Pinpoint the cell where the given text exists, returning its [x, y] midpoint coordinate. 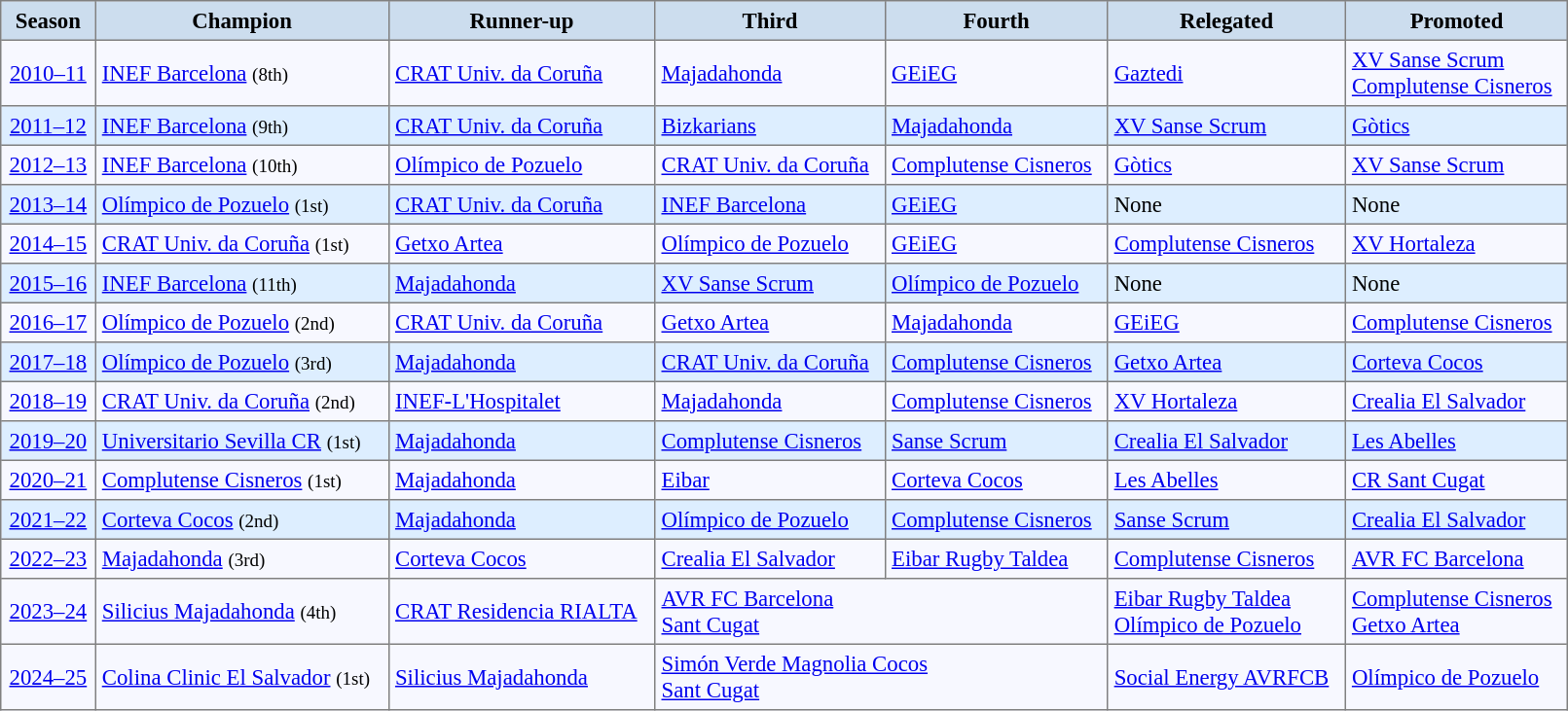
Eibar Rugby Taldea [997, 558]
2013–14 [49, 204]
Olímpico de Pozuelo (3rd) [241, 362]
Olímpico de Pozuelo (1st) [241, 204]
Fourth [997, 20]
INEF Barcelona (8th) [241, 73]
AVR FC Barcelona [1456, 558]
Gaztedi [1226, 73]
INEF Barcelona (9th) [241, 125]
Silicius Majadahonda (4th) [241, 612]
Promoted [1456, 20]
2015–16 [49, 283]
Simón Verde Magnolia Cocos Sant Cugat [882, 677]
Eibar [771, 480]
2014–15 [49, 243]
2018–19 [49, 401]
2019–20 [49, 441]
Third [771, 20]
2010–11 [49, 73]
INEF-L'Hospitalet [522, 401]
Season [49, 20]
INEF Barcelona (11th) [241, 283]
Corteva Cocos (2nd) [241, 519]
2016–17 [49, 322]
CRAT Univ. da Coruña (2nd) [241, 401]
Colina Clinic El Salvador (1st) [241, 677]
INEF Barcelona (10th) [241, 164]
Relegated [1226, 20]
Silicius Majadahonda [522, 677]
CRAT Residencia RIALTA [522, 612]
Eibar Rugby Taldea Olímpico de Pozuelo [1226, 612]
CR Sant Cugat [1456, 480]
Complutense Cisneros (1st) [241, 480]
CRAT Univ. da Coruña (1st) [241, 243]
INEF Barcelona [771, 204]
2012–13 [49, 164]
Complutense Cisneros Getxo Artea [1456, 612]
2021–22 [49, 519]
Runner-up [522, 20]
Champion [241, 20]
Social Energy AVRFCB [1226, 677]
Universitario Sevilla CR (1st) [241, 441]
Olímpico de Pozuelo (2nd) [241, 322]
2017–18 [49, 362]
2023–24 [49, 612]
2020–21 [49, 480]
2022–23 [49, 558]
Majadahonda (3rd) [241, 558]
XV Sanse Scrum Complutense Cisneros [1456, 73]
2024–25 [49, 677]
2011–12 [49, 125]
Bizkarians [771, 125]
AVR FC Barcelona Sant Cugat [882, 612]
